Output the [X, Y] coordinate of the center of the cell containing the given text.  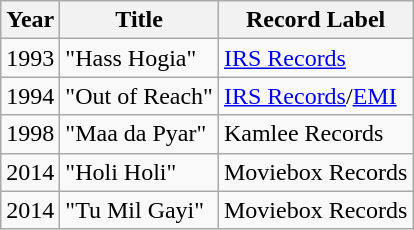
1993 [30, 58]
Kamlee Records [315, 134]
Title [140, 20]
"Out of Reach" [140, 96]
1998 [30, 134]
IRS Records/EMI [315, 96]
"Holi Holi" [140, 172]
Year [30, 20]
"Maa da Pyar" [140, 134]
"Tu Mil Gayi" [140, 210]
Record Label [315, 20]
"Hass Hogia" [140, 58]
1994 [30, 96]
IRS Records [315, 58]
